Extract the [x, y] coordinate from the center of the cell holding the provided text.  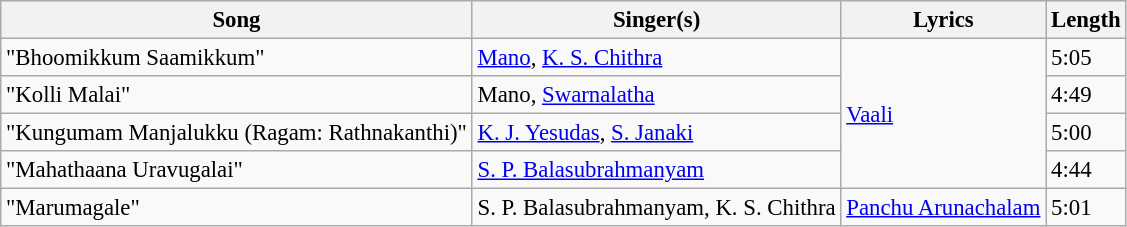
5:00 [1086, 133]
Singer(s) [656, 20]
"Kolli Malai" [236, 95]
Panchu Arunachalam [944, 208]
4:44 [1086, 170]
"Kungumam Manjalukku (Ragam: Rathnakanthi)" [236, 133]
"Bhoomikkum Saamikkum" [236, 58]
Vaali [944, 114]
5:05 [1086, 58]
S. P. Balasubrahmanyam, K. S. Chithra [656, 208]
Lyrics [944, 20]
5:01 [1086, 208]
K. J. Yesudas, S. Janaki [656, 133]
Length [1086, 20]
"Mahathaana Uravugalai" [236, 170]
"Marumagale" [236, 208]
Mano, K. S. Chithra [656, 58]
S. P. Balasubrahmanyam [656, 170]
Mano, Swarnalatha [656, 95]
4:49 [1086, 95]
Song [236, 20]
